Find where the given text appears and provide that cell's center as (x, y) coordinate. 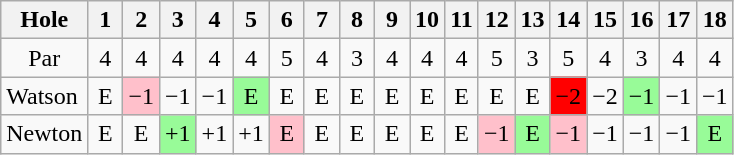
14 (568, 20)
7 (322, 20)
1 (106, 20)
16 (642, 20)
2 (142, 20)
Hole (44, 20)
9 (392, 20)
Par (44, 58)
18 (714, 20)
6 (286, 20)
15 (606, 20)
12 (496, 20)
11 (462, 20)
Watson (44, 96)
13 (532, 20)
10 (428, 20)
8 (356, 20)
17 (678, 20)
Newton (44, 134)
